Output the [x, y] coordinate of the center of the cell containing the given text.  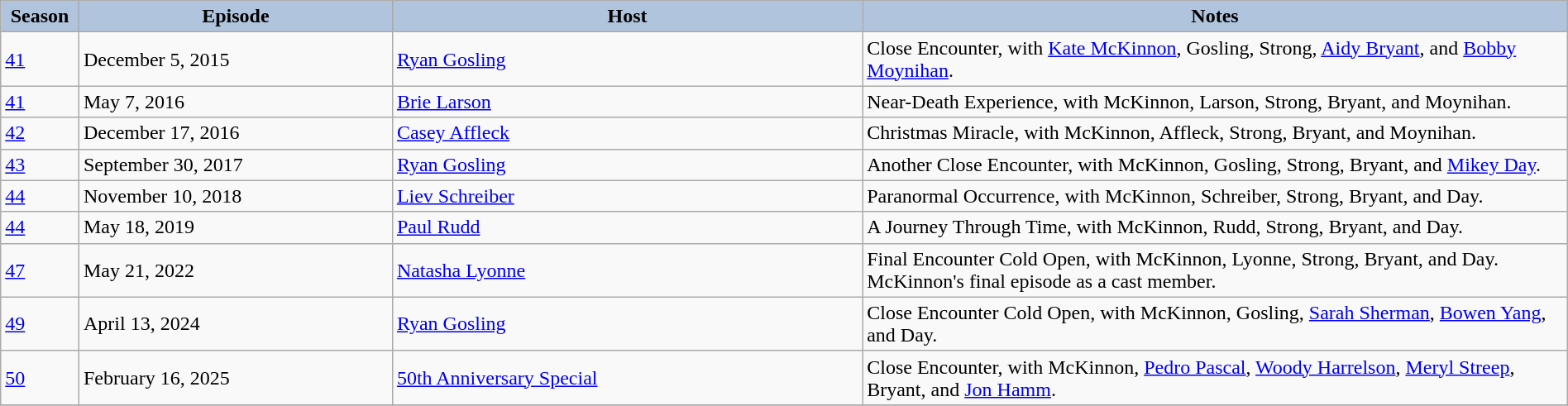
50 [40, 377]
Paul Rudd [627, 227]
May 18, 2019 [235, 227]
Paranormal Occurrence, with McKinnon, Schreiber, Strong, Bryant, and Day. [1216, 196]
Another Close Encounter, with McKinnon, Gosling, Strong, Bryant, and Mikey Day. [1216, 165]
Casey Affleck [627, 133]
December 5, 2015 [235, 60]
Host [627, 17]
May 7, 2016 [235, 102]
Liev Schreiber [627, 196]
47 [40, 270]
Episode [235, 17]
Brie Larson [627, 102]
May 21, 2022 [235, 270]
Final Encounter Cold Open, with McKinnon, Lyonne, Strong, Bryant, and Day. McKinnon's final episode as a cast member. [1216, 270]
42 [40, 133]
Close Encounter, with Kate McKinnon, Gosling, Strong, Aidy Bryant, and Bobby Moynihan. [1216, 60]
A Journey Through Time, with McKinnon, Rudd, Strong, Bryant, and Day. [1216, 227]
Close Encounter Cold Open, with McKinnon, Gosling, Sarah Sherman, Bowen Yang, and Day. [1216, 324]
Near-Death Experience, with McKinnon, Larson, Strong, Bryant, and Moynihan. [1216, 102]
Close Encounter, with McKinnon, Pedro Pascal, Woody Harrelson, Meryl Streep, Bryant, and Jon Hamm. [1216, 377]
Notes [1216, 17]
Christmas Miracle, with McKinnon, Affleck, Strong, Bryant, and Moynihan. [1216, 133]
Natasha Lyonne [627, 270]
April 13, 2024 [235, 324]
November 10, 2018 [235, 196]
50th Anniversary Special [627, 377]
Season [40, 17]
December 17, 2016 [235, 133]
43 [40, 165]
September 30, 2017 [235, 165]
February 16, 2025 [235, 377]
49 [40, 324]
